Pinpoint the cell where the given text exists, returning its [x, y] midpoint coordinate. 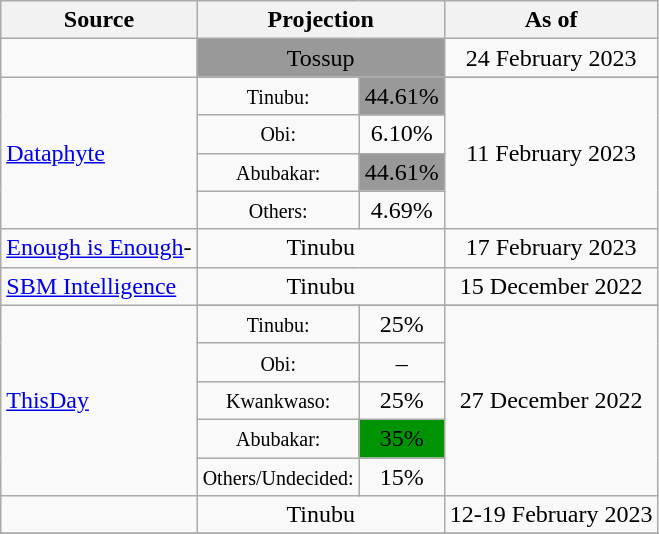
– [402, 362]
15% [402, 477]
Projection [320, 20]
15 December 2022 [551, 286]
Source [99, 20]
27 December 2022 [551, 400]
6.10% [402, 134]
ThisDay [99, 400]
11 February 2023 [551, 153]
Dataphyte [99, 153]
12-19 February 2023 [551, 515]
As of [551, 20]
24 February 2023 [551, 58]
SBM Intelligence [99, 286]
35% [402, 438]
Others/Undecided: [278, 477]
Enough is Enough- [99, 248]
Kwankwaso: [278, 400]
4.69% [402, 210]
17 February 2023 [551, 248]
Others: [278, 210]
Tossup [320, 58]
